From the cell containing the given text, extract its center point as (x, y) coordinate. 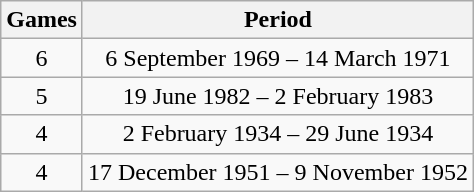
Period (278, 20)
17 December 1951 – 9 November 1952 (278, 172)
5 (42, 96)
19 June 1982 – 2 February 1983 (278, 96)
Games (42, 20)
2 February 1934 – 29 June 1934 (278, 134)
6 (42, 58)
6 September 1969 – 14 March 1971 (278, 58)
